Return the (X, Y) coordinate for the center point of the cell that contains the specified text.  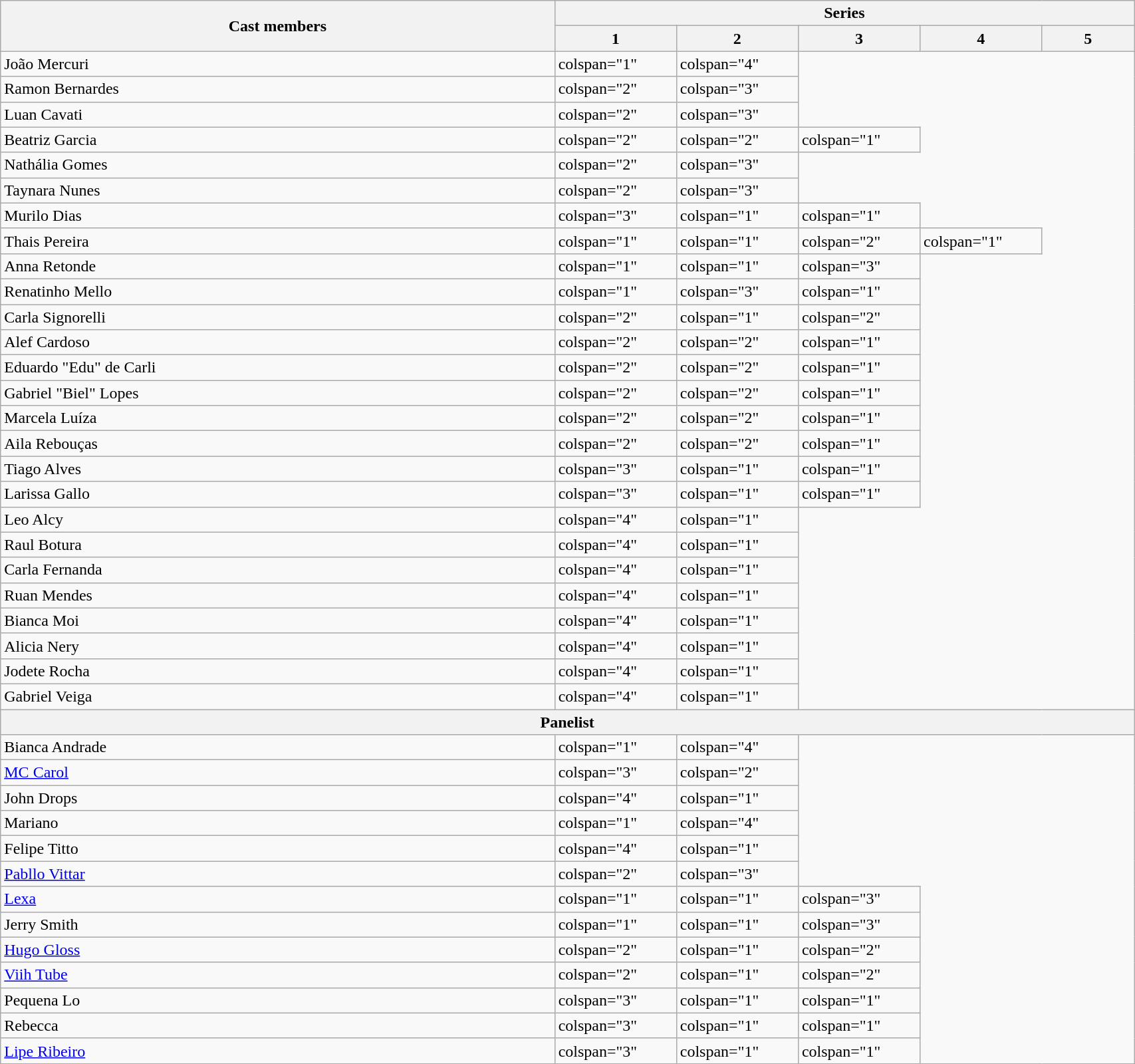
Alef Cardoso (278, 342)
Pequena Lo (278, 1000)
MC Carol (278, 773)
Bianca Andrade (278, 747)
John Drops (278, 798)
Alicia Nery (278, 646)
Bianca Moi (278, 620)
Jerry Smith (278, 924)
Larissa Gallo (278, 494)
Leo Alcy (278, 519)
Carla Fernanda (278, 570)
1 (616, 39)
Jodete Rocha (278, 671)
Beatriz Garcia (278, 140)
Lexa (278, 899)
Hugo Gloss (278, 950)
Viih Tube (278, 975)
Cast members (278, 26)
Raul Botura (278, 545)
Felipe Titto (278, 849)
João Mercuri (278, 64)
2 (737, 39)
Murilo Dias (278, 215)
Gabriel "Biel" Lopes (278, 393)
Panelist (568, 722)
Series (844, 13)
Carla Signorelli (278, 317)
Ruan Mendes (278, 595)
Lipe Ribeiro (278, 1051)
Eduardo "Edu" de Carli (278, 368)
Nathália Gomes (278, 165)
Aila Rebouças (278, 444)
5 (1088, 39)
Gabriel Veiga (278, 696)
Renatinho Mello (278, 291)
Taynara Nunes (278, 190)
Pabllo Vittar (278, 874)
Anna Retonde (278, 266)
Tiago Alves (278, 469)
3 (859, 39)
Rebecca (278, 1025)
Mariano (278, 823)
4 (981, 39)
Luan Cavati (278, 114)
Ramon Bernardes (278, 89)
Marcela Luíza (278, 418)
Thais Pereira (278, 241)
